Provide the [X, Y] coordinate of the cell's center where the given text is located.  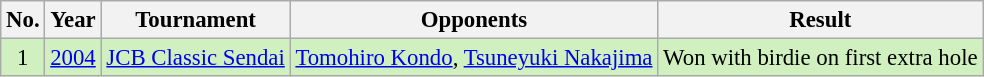
No. [23, 20]
Opponents [474, 20]
Result [820, 20]
1 [23, 58]
Tournament [196, 20]
JCB Classic Sendai [196, 58]
Year [73, 20]
Tomohiro Kondo, Tsuneyuki Nakajima [474, 58]
2004 [73, 58]
Won with birdie on first extra hole [820, 58]
